Determine the (x, y) coordinate at the center of the cell enclosing the given text.  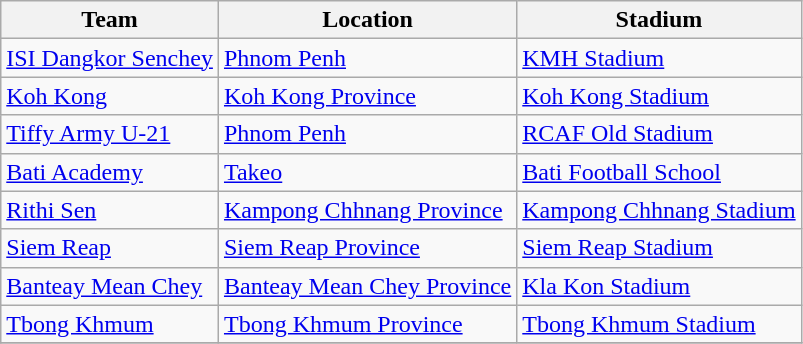
Koh Kong Stadium (659, 96)
Koh Kong (110, 96)
Siem Reap Province (367, 248)
Kampong Chhnang Stadium (659, 210)
Banteay Mean Chey Province (367, 286)
Tiffy Army U-21 (110, 134)
KMH Stadium (659, 58)
Bati Academy (110, 172)
Koh Kong Province (367, 96)
Tbong Khmum Stadium (659, 324)
RCAF Old Stadium (659, 134)
Siem Reap (110, 248)
Tbong Khmum (110, 324)
Rithi Sen (110, 210)
Kla Kon Stadium (659, 286)
Team (110, 20)
Bati Football School (659, 172)
Location (367, 20)
Siem Reap Stadium (659, 248)
Takeo (367, 172)
Banteay Mean Chey (110, 286)
Kampong Chhnang Province (367, 210)
ISI Dangkor Senchey (110, 58)
Tbong Khmum Province (367, 324)
Stadium (659, 20)
